From the cell containing the given text, extract its center point as (x, y) coordinate. 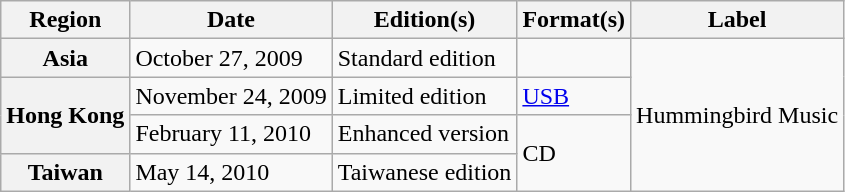
Enhanced version (424, 134)
Date (231, 20)
October 27, 2009 (231, 58)
November 24, 2009 (231, 96)
February 11, 2010 (231, 134)
May 14, 2010 (231, 172)
Standard edition (424, 58)
Label (738, 20)
USB (574, 96)
Taiwanese edition (424, 172)
Region (66, 20)
Asia (66, 58)
CD (574, 153)
Edition(s) (424, 20)
Hong Kong (66, 115)
Format(s) (574, 20)
Taiwan (66, 172)
Hummingbird Music (738, 115)
Limited edition (424, 96)
